Detect which cell encompasses the target text, then output its (X, Y) center coordinate. 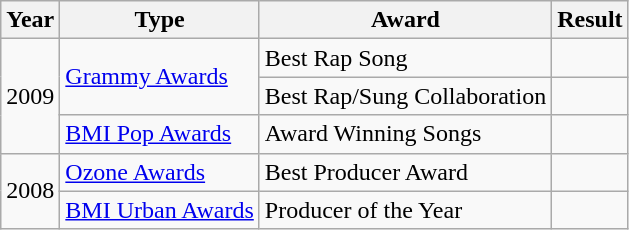
Grammy Awards (160, 77)
BMI Pop Awards (160, 134)
Type (160, 20)
BMI Urban Awards (160, 210)
Best Rap/Sung Collaboration (405, 96)
2009 (30, 96)
Best Producer Award (405, 172)
2008 (30, 191)
Producer of the Year (405, 210)
Result (590, 20)
Best Rap Song (405, 58)
Year (30, 20)
Ozone Awards (160, 172)
Award (405, 20)
Award Winning Songs (405, 134)
